From the cell containing the given text, extract its center point as [x, y] coordinate. 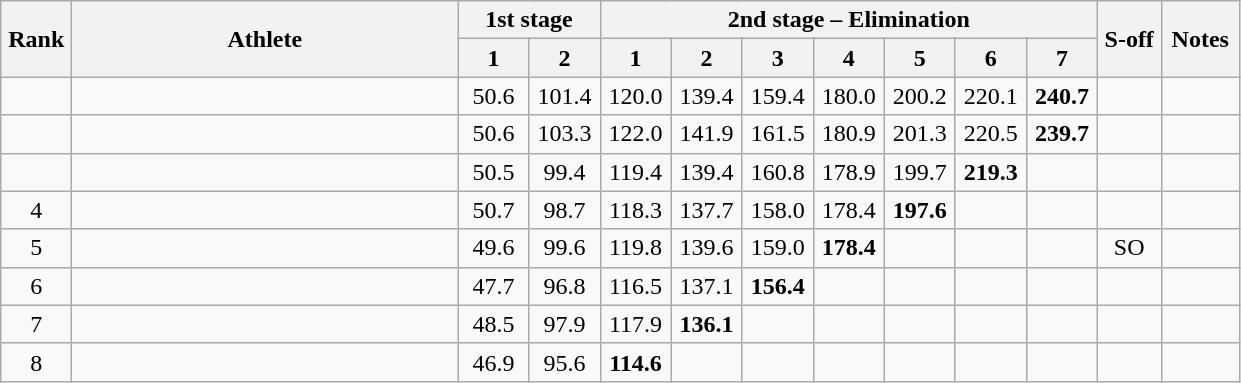
219.3 [990, 172]
116.5 [636, 286]
180.9 [848, 134]
160.8 [778, 172]
95.6 [564, 362]
141.9 [706, 134]
161.5 [778, 134]
156.4 [778, 286]
180.0 [848, 96]
137.1 [706, 286]
117.9 [636, 324]
220.1 [990, 96]
103.3 [564, 134]
139.6 [706, 248]
47.7 [494, 286]
48.5 [494, 324]
158.0 [778, 210]
197.6 [920, 210]
2nd stage – Elimination [848, 20]
119.8 [636, 248]
120.0 [636, 96]
159.4 [778, 96]
50.7 [494, 210]
136.1 [706, 324]
99.6 [564, 248]
101.4 [564, 96]
3 [778, 58]
220.5 [990, 134]
201.3 [920, 134]
240.7 [1062, 96]
199.7 [920, 172]
114.6 [636, 362]
178.9 [848, 172]
Athlete [265, 39]
97.9 [564, 324]
50.5 [494, 172]
98.7 [564, 210]
49.6 [494, 248]
122.0 [636, 134]
Notes [1200, 39]
46.9 [494, 362]
200.2 [920, 96]
137.7 [706, 210]
S-off [1129, 39]
159.0 [778, 248]
Rank [36, 39]
118.3 [636, 210]
1st stage [529, 20]
239.7 [1062, 134]
SO [1129, 248]
119.4 [636, 172]
99.4 [564, 172]
8 [36, 362]
96.8 [564, 286]
